Determine the [x, y] coordinate at the center of the cell enclosing the given text.  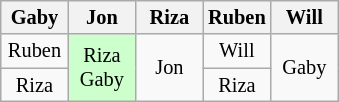
RizaGaby [102, 68]
